Detect which cell encompasses the target text, then output its [X, Y] center coordinate. 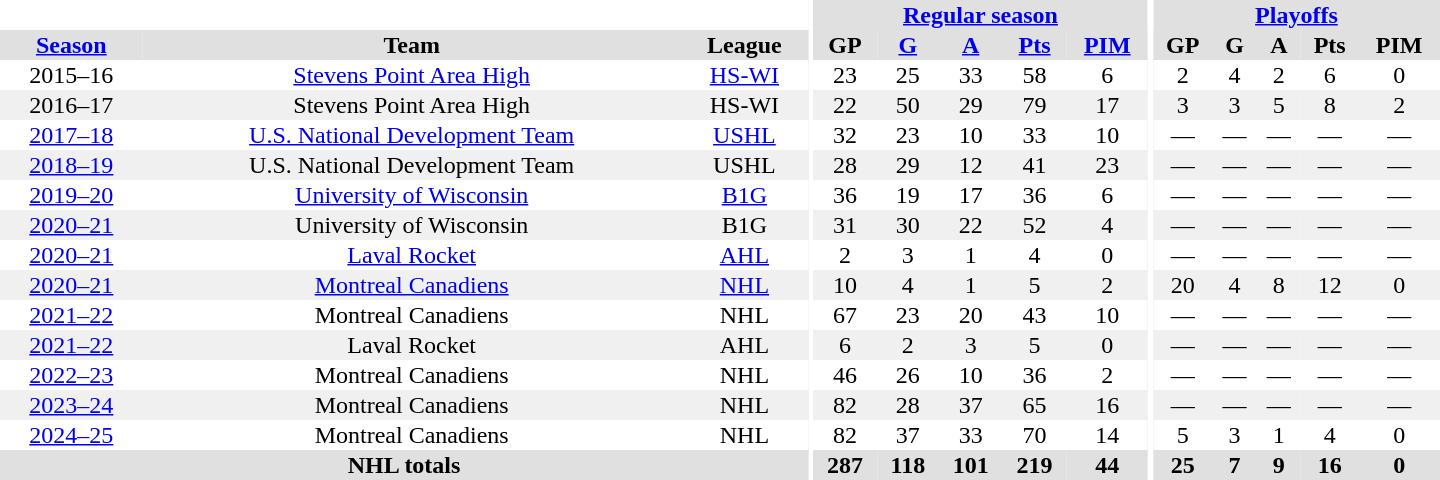
2023–24 [72, 405]
Regular season [980, 15]
31 [845, 225]
65 [1035, 405]
46 [845, 375]
79 [1035, 105]
2019–20 [72, 195]
2015–16 [72, 75]
219 [1035, 465]
41 [1035, 165]
52 [1035, 225]
43 [1035, 315]
50 [908, 105]
70 [1035, 435]
30 [908, 225]
67 [845, 315]
Season [72, 45]
Playoffs [1296, 15]
32 [845, 135]
2022–23 [72, 375]
9 [1279, 465]
118 [908, 465]
2017–18 [72, 135]
Team [412, 45]
101 [971, 465]
26 [908, 375]
58 [1035, 75]
League [744, 45]
2024–25 [72, 435]
2018–19 [72, 165]
7 [1234, 465]
14 [1108, 435]
44 [1108, 465]
19 [908, 195]
NHL totals [404, 465]
287 [845, 465]
2016–17 [72, 105]
